Find where the given text appears and provide that cell's center as (X, Y) coordinate. 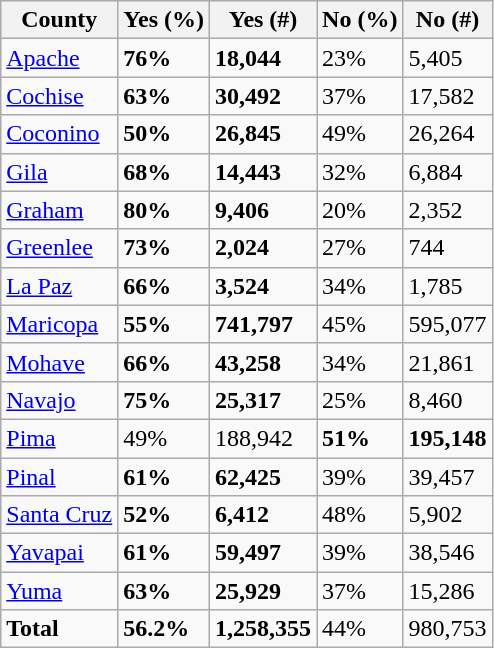
744 (448, 248)
17,582 (448, 96)
No (#) (448, 20)
32% (360, 172)
5,902 (448, 515)
26,264 (448, 134)
La Paz (60, 286)
75% (164, 400)
Yes (#) (264, 20)
18,044 (264, 58)
6,412 (264, 515)
30,492 (264, 96)
Yes (%) (164, 20)
52% (164, 515)
23% (360, 58)
14,443 (264, 172)
Maricopa (60, 324)
Yuma (60, 591)
20% (360, 210)
195,148 (448, 438)
45% (360, 324)
55% (164, 324)
62,425 (264, 477)
Apache (60, 58)
Mohave (60, 362)
Cochise (60, 96)
73% (164, 248)
43,258 (264, 362)
25,317 (264, 400)
21,861 (448, 362)
741,797 (264, 324)
Santa Cruz (60, 515)
Coconino (60, 134)
68% (164, 172)
25,929 (264, 591)
50% (164, 134)
59,497 (264, 553)
Greenlee (60, 248)
76% (164, 58)
6,884 (448, 172)
3,524 (264, 286)
Total (60, 629)
2,024 (264, 248)
1,785 (448, 286)
26,845 (264, 134)
5,405 (448, 58)
Navajo (60, 400)
39,457 (448, 477)
25% (360, 400)
48% (360, 515)
Graham (60, 210)
8,460 (448, 400)
595,077 (448, 324)
56.2% (164, 629)
980,753 (448, 629)
Pinal (60, 477)
Gila (60, 172)
Pima (60, 438)
9,406 (264, 210)
Yavapai (60, 553)
1,258,355 (264, 629)
80% (164, 210)
27% (360, 248)
44% (360, 629)
County (60, 20)
15,286 (448, 591)
38,546 (448, 553)
No (%) (360, 20)
2,352 (448, 210)
51% (360, 438)
188,942 (264, 438)
